Find where the given text appears and provide that cell's center as [X, Y] coordinate. 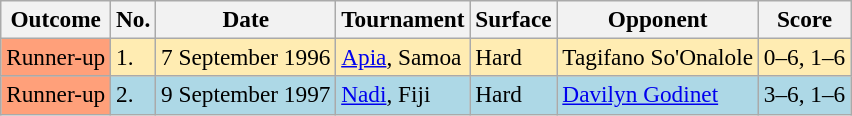
7 September 1996 [246, 57]
Opponent [658, 19]
Nadi, Fiji [403, 95]
Tagifano So'Onalole [658, 57]
9 September 1997 [246, 95]
2. [134, 95]
0–6, 1–6 [804, 57]
3–6, 1–6 [804, 95]
Date [246, 19]
1. [134, 57]
Davilyn Godinet [658, 95]
Apia, Samoa [403, 57]
Tournament [403, 19]
No. [134, 19]
Surface [514, 19]
Score [804, 19]
Outcome [56, 19]
